Locate the cell with the specified text and output its [x, y] center coordinate. 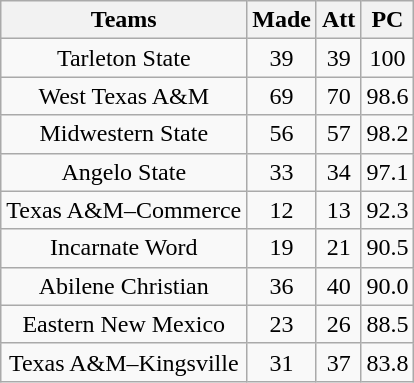
Att [338, 20]
Tarleton State [124, 58]
69 [282, 96]
98.2 [388, 134]
West Texas A&M [124, 96]
19 [282, 248]
Eastern New Mexico [124, 324]
Angelo State [124, 172]
90.0 [388, 286]
88.5 [388, 324]
12 [282, 210]
Midwestern State [124, 134]
Texas A&M–Kingsville [124, 362]
23 [282, 324]
PC [388, 20]
90.5 [388, 248]
36 [282, 286]
92.3 [388, 210]
Teams [124, 20]
98.6 [388, 96]
21 [338, 248]
Texas A&M–Commerce [124, 210]
40 [338, 286]
34 [338, 172]
Abilene Christian [124, 286]
56 [282, 134]
37 [338, 362]
100 [388, 58]
31 [282, 362]
Incarnate Word [124, 248]
13 [338, 210]
83.8 [388, 362]
Made [282, 20]
97.1 [388, 172]
57 [338, 134]
26 [338, 324]
33 [282, 172]
70 [338, 96]
